Provide the [X, Y] coordinate of the cell's center where the given text is located.  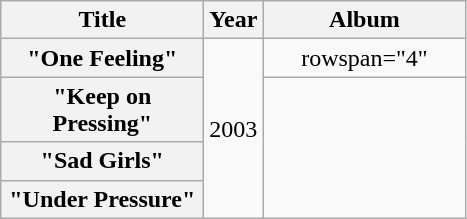
Title [102, 20]
"Sad Girls" [102, 161]
2003 [234, 128]
"Under Pressure" [102, 199]
"One Feeling" [102, 58]
rowspan="4" [364, 58]
Year [234, 20]
"Keep on Pressing" [102, 110]
Album [364, 20]
